Find where the given text appears and provide that cell's center as [X, Y] coordinate. 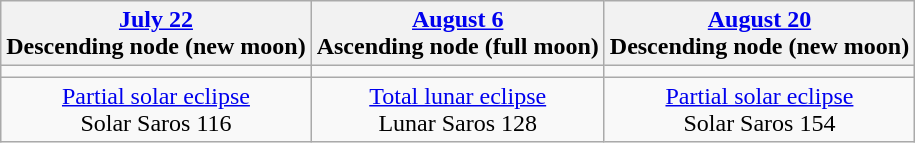
August 6Ascending node (full moon) [458, 34]
Partial solar eclipseSolar Saros 154 [759, 110]
Total lunar eclipseLunar Saros 128 [458, 110]
August 20Descending node (new moon) [759, 34]
July 22Descending node (new moon) [156, 34]
Partial solar eclipseSolar Saros 116 [156, 110]
